Locate the cell with the specified text and output its (x, y) center coordinate. 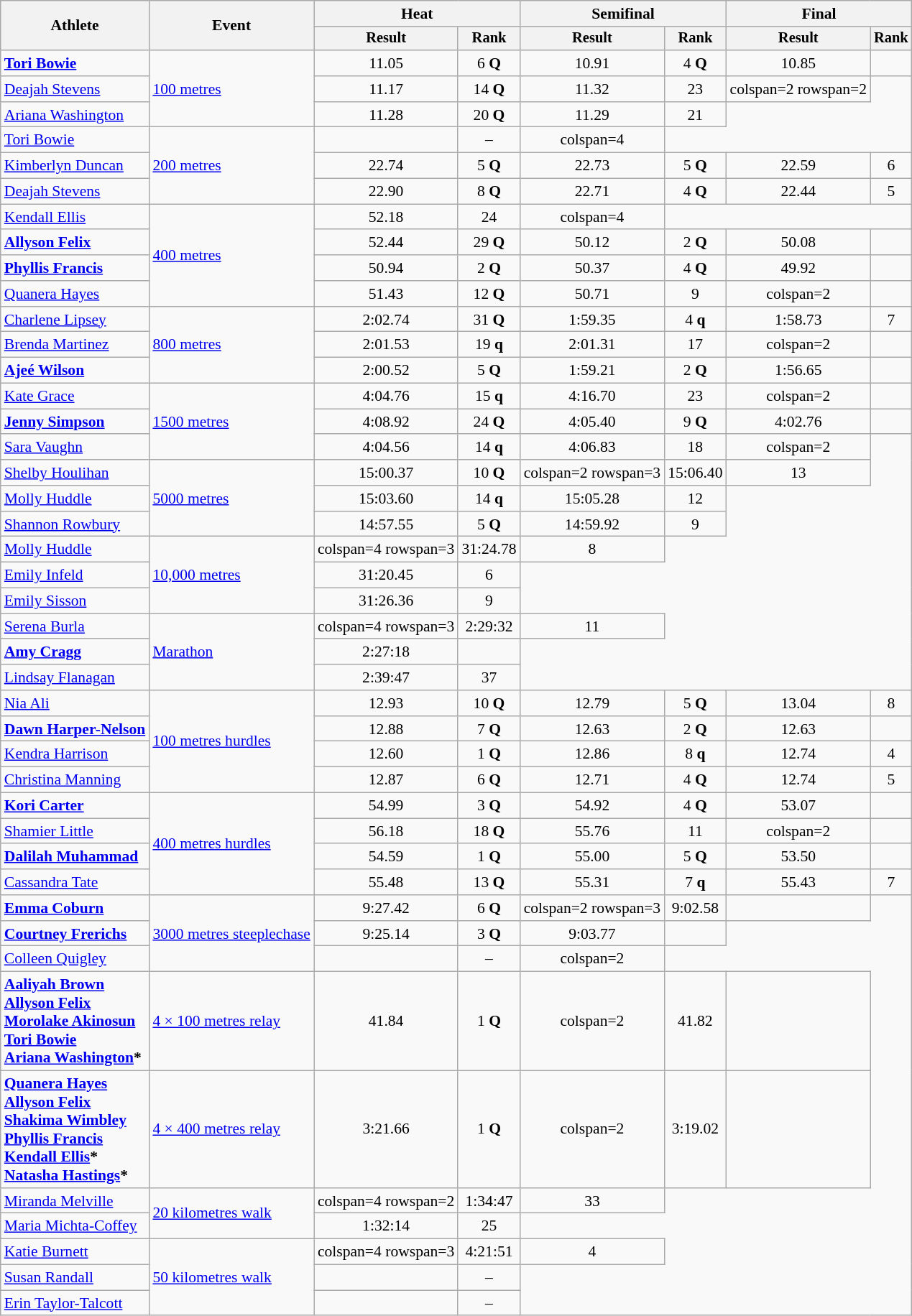
400 metres hurdles (231, 844)
Event (231, 26)
20 Q (489, 115)
9:27.42 (387, 908)
51.43 (387, 294)
55.31 (592, 882)
24 (489, 217)
53.07 (799, 806)
Susan Randall (75, 1278)
52.18 (387, 217)
12.71 (592, 780)
4:04.76 (387, 397)
33 (592, 1201)
Katie Burnett (75, 1252)
55.00 (592, 857)
4:05.40 (592, 422)
31:24.78 (489, 550)
12.86 (592, 754)
10.91 (592, 63)
53.50 (799, 857)
41.84 (387, 1021)
4 q (695, 320)
56.18 (387, 831)
1:34:47 (489, 1201)
Amy Cragg (75, 652)
Charlene Lipsey (75, 320)
25 (489, 1226)
800 metres (231, 345)
Ajeé Wilson (75, 371)
Final (819, 14)
Shannon Rowbury (75, 524)
50.37 (592, 268)
Kendra Harrison (75, 754)
Athlete (75, 26)
10.85 (799, 63)
19 q (489, 345)
1500 metres (231, 422)
Aaliyah BrownAllyson FelixMorolake AkinosunTori BowieAriana Washington* (75, 1021)
49.92 (799, 268)
12.60 (387, 754)
55.76 (592, 831)
14:57.55 (387, 524)
4:08.92 (387, 422)
22.59 (799, 166)
11.05 (387, 63)
11.29 (592, 115)
22.44 (799, 192)
3:21.66 (387, 1129)
13.04 (799, 703)
8 Q (489, 192)
10,000 metres (231, 575)
15:00.37 (387, 473)
Miranda Melville (75, 1201)
Serena Burla (75, 626)
Erin Taylor-Talcott (75, 1303)
21 (695, 115)
1:56.65 (799, 371)
54.59 (387, 857)
11.32 (592, 89)
Kori Carter (75, 806)
4:16.70 (592, 397)
Cassandra Tate (75, 882)
Maria Michta-Coffey (75, 1226)
Emily Infeld (75, 575)
100 metres (231, 89)
3:19.02 (695, 1129)
Allyson Felix (75, 243)
15:05.28 (592, 499)
100 metres hurdles (231, 741)
8 q (695, 754)
31:26.36 (387, 601)
Heat (417, 14)
colspan=4 rowspan=2 (387, 1201)
9:03.77 (592, 934)
4:04.56 (387, 448)
Semifinal (624, 14)
Kimberlyn Duncan (75, 166)
4 × 100 metres relay (231, 1021)
Emily Sisson (75, 601)
1:32:14 (387, 1226)
54.99 (387, 806)
18 Q (489, 831)
15:06.40 (695, 473)
11.28 (387, 115)
9:25.14 (387, 934)
2:39:47 (387, 677)
Quanera Hayes (75, 294)
41.82 (695, 1021)
2:00.52 (387, 371)
15 q (489, 397)
7 Q (489, 729)
Kendall Ellis (75, 217)
9 Q (695, 422)
4 × 400 metres relay (231, 1129)
Colleen Quigley (75, 959)
Christina Manning (75, 780)
Sara Vaughn (75, 448)
22.74 (387, 166)
Brenda Martinez (75, 345)
50.08 (799, 243)
52.44 (387, 243)
Marathon (231, 652)
12.88 (387, 729)
22.71 (592, 192)
12.93 (387, 703)
12 Q (489, 294)
12 (695, 499)
9:02.58 (695, 908)
2:01.53 (387, 345)
Jenny Simpson (75, 422)
200 metres (231, 165)
54.92 (592, 806)
Lindsay Flanagan (75, 677)
Kate Grace (75, 397)
Shamier Little (75, 831)
14:59.92 (592, 524)
Shelby Houlihan (75, 473)
Nia Ali (75, 703)
55.43 (799, 882)
1:59.21 (592, 371)
14 Q (489, 89)
Dalilah Muhammad (75, 857)
12.87 (387, 780)
3000 metres steeplechase (231, 934)
2:01.31 (592, 345)
22.90 (387, 192)
Quanera HayesAllyson FelixShakima WimbleyPhyllis FrancisKendall Ellis*Natasha Hastings* (75, 1129)
Dawn Harper-Nelson (75, 729)
29 Q (489, 243)
37 (489, 677)
12.79 (592, 703)
Ariana Washington (75, 115)
2:27:18 (387, 652)
400 metres (231, 255)
18 (695, 448)
20 kilometres walk (231, 1214)
50.94 (387, 268)
4:06.83 (592, 448)
31 Q (489, 320)
1:58.73 (799, 320)
7 q (695, 882)
5000 metres (231, 499)
4:21:51 (489, 1252)
50.12 (592, 243)
Emma Coburn (75, 908)
31:20.45 (387, 575)
13 Q (489, 882)
15:03.60 (387, 499)
55.48 (387, 882)
24 Q (489, 422)
50.71 (592, 294)
17 (695, 345)
11.17 (387, 89)
Phyllis Francis (75, 268)
2:02.74 (387, 320)
colspan=2 rowspan=2 (799, 89)
1:59.35 (592, 320)
Courtney Frerichs (75, 934)
22.73 (592, 166)
50 kilometres walk (231, 1277)
2:29:32 (489, 626)
4:02.76 (799, 422)
13 (799, 473)
